Scan for the cell matching the given text and deliver its [x, y] coordinate at center. 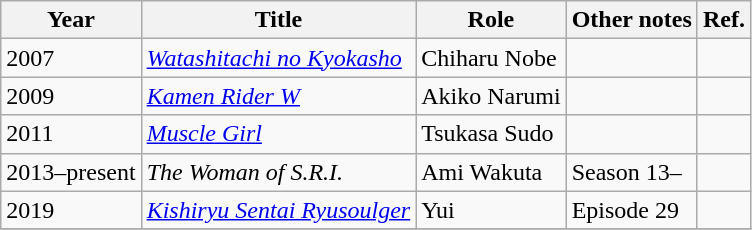
Ref. [724, 20]
Other notes [632, 20]
2007 [71, 58]
2009 [71, 96]
Yui [491, 210]
2011 [71, 134]
Akiko Narumi [491, 96]
Episode 29 [632, 210]
Role [491, 20]
Ami Wakuta [491, 172]
2013–present [71, 172]
Title [278, 20]
Watashitachi no Kyokasho [278, 58]
Muscle Girl [278, 134]
Tsukasa Sudo [491, 134]
The Woman of S.R.I. [278, 172]
Season 13– [632, 172]
2019 [71, 210]
Kishiryu Sentai Ryusoulger [278, 210]
Chiharu Nobe [491, 58]
Year [71, 20]
Kamen Rider W [278, 96]
